From the cell containing the given text, extract its center point as (X, Y) coordinate. 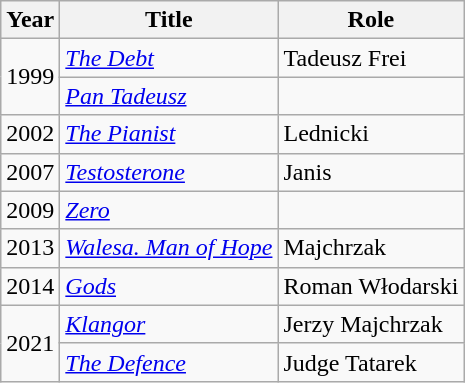
Klangor (169, 324)
2009 (30, 210)
The Pianist (169, 134)
Lednicki (371, 134)
Title (169, 20)
Majchrzak (371, 248)
Walesa. Man of Hope (169, 248)
Zero (169, 210)
2007 (30, 172)
2014 (30, 286)
Judge Tatarek (371, 362)
Gods (169, 286)
The Defence (169, 362)
Year (30, 20)
Tadeusz Frei (371, 58)
2013 (30, 248)
2021 (30, 343)
1999 (30, 77)
Pan Tadeusz (169, 96)
Role (371, 20)
The Debt (169, 58)
Roman Włodarski (371, 286)
Testosterone (169, 172)
Janis (371, 172)
Jerzy Majchrzak (371, 324)
2002 (30, 134)
